Find where the given text appears and provide that cell's center as (x, y) coordinate. 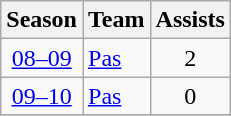
Team (116, 20)
0 (190, 96)
2 (190, 58)
Assists (190, 20)
Season (42, 20)
08–09 (42, 58)
09–10 (42, 96)
